Capture the cell that displays the provided text and extract its (x, y) central coordinate. 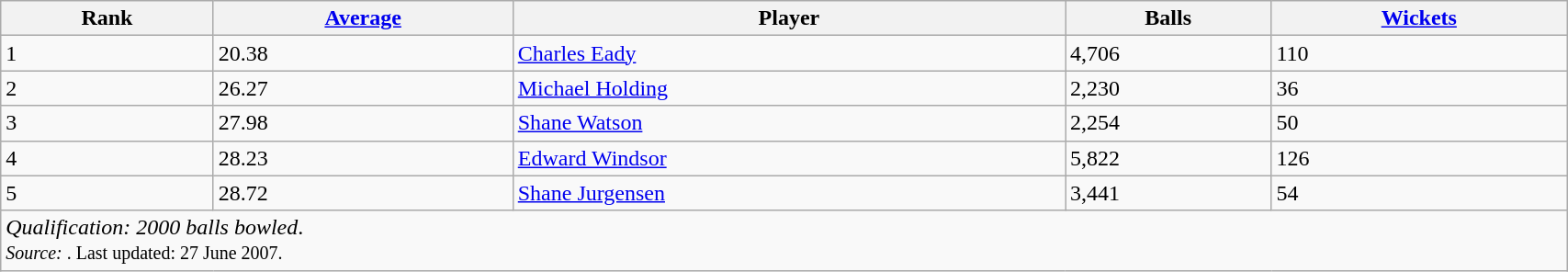
36 (1419, 88)
20.38 (363, 53)
Wickets (1419, 18)
2,254 (1168, 123)
Qualification: 2000 balls bowled.Source: . Last updated: 27 June 2007. (784, 241)
26.27 (363, 88)
3 (107, 123)
54 (1419, 193)
Shane Watson (788, 123)
110 (1419, 53)
5,822 (1168, 158)
126 (1419, 158)
2,230 (1168, 88)
4,706 (1168, 53)
50 (1419, 123)
3,441 (1168, 193)
Edward Windsor (788, 158)
1 (107, 53)
Charles Eady (788, 53)
2 (107, 88)
28.23 (363, 158)
Player (788, 18)
Rank (107, 18)
5 (107, 193)
28.72 (363, 193)
Michael Holding (788, 88)
Balls (1168, 18)
27.98 (363, 123)
Average (363, 18)
4 (107, 158)
Shane Jurgensen (788, 193)
